Provide the [X, Y] coordinate of the cell's center where the given text is located.  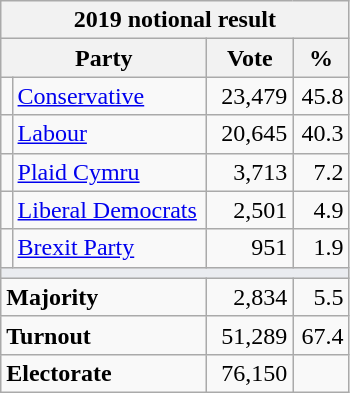
1.9 [321, 248]
Electorate [104, 373]
Vote [250, 58]
5.5 [321, 297]
23,479 [250, 96]
45.8 [321, 96]
% [321, 58]
Party [104, 58]
Liberal Democrats [110, 210]
Labour [110, 134]
Plaid Cymru [110, 172]
Brexit Party [110, 248]
20,645 [250, 134]
2,834 [250, 297]
2,501 [250, 210]
40.3 [321, 134]
76,150 [250, 373]
3,713 [250, 172]
51,289 [250, 335]
Turnout [104, 335]
7.2 [321, 172]
4.9 [321, 210]
2019 notional result [175, 20]
Conservative [110, 96]
Majority [104, 297]
951 [250, 248]
67.4 [321, 335]
